Pinpoint the cell where the given text exists, returning its (X, Y) midpoint coordinate. 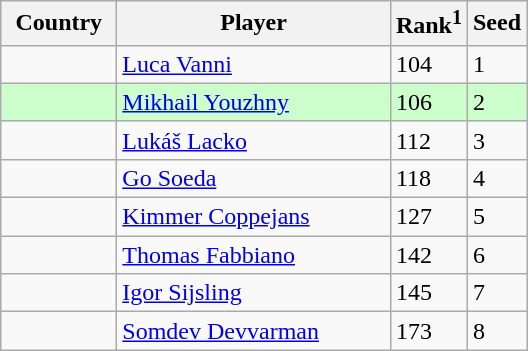
Thomas Fabbiano (254, 255)
8 (496, 331)
Somdev Devvarman (254, 331)
Kimmer Coppejans (254, 217)
7 (496, 293)
3 (496, 140)
Igor Sijsling (254, 293)
Mikhail Youzhny (254, 102)
106 (428, 102)
112 (428, 140)
5 (496, 217)
1 (496, 64)
2 (496, 102)
127 (428, 217)
Player (254, 24)
Seed (496, 24)
142 (428, 255)
104 (428, 64)
Country (59, 24)
Rank1 (428, 24)
118 (428, 178)
6 (496, 255)
173 (428, 331)
4 (496, 178)
145 (428, 293)
Lukáš Lacko (254, 140)
Luca Vanni (254, 64)
Go Soeda (254, 178)
